Output the [X, Y] coordinate of the center of the cell containing the given text.  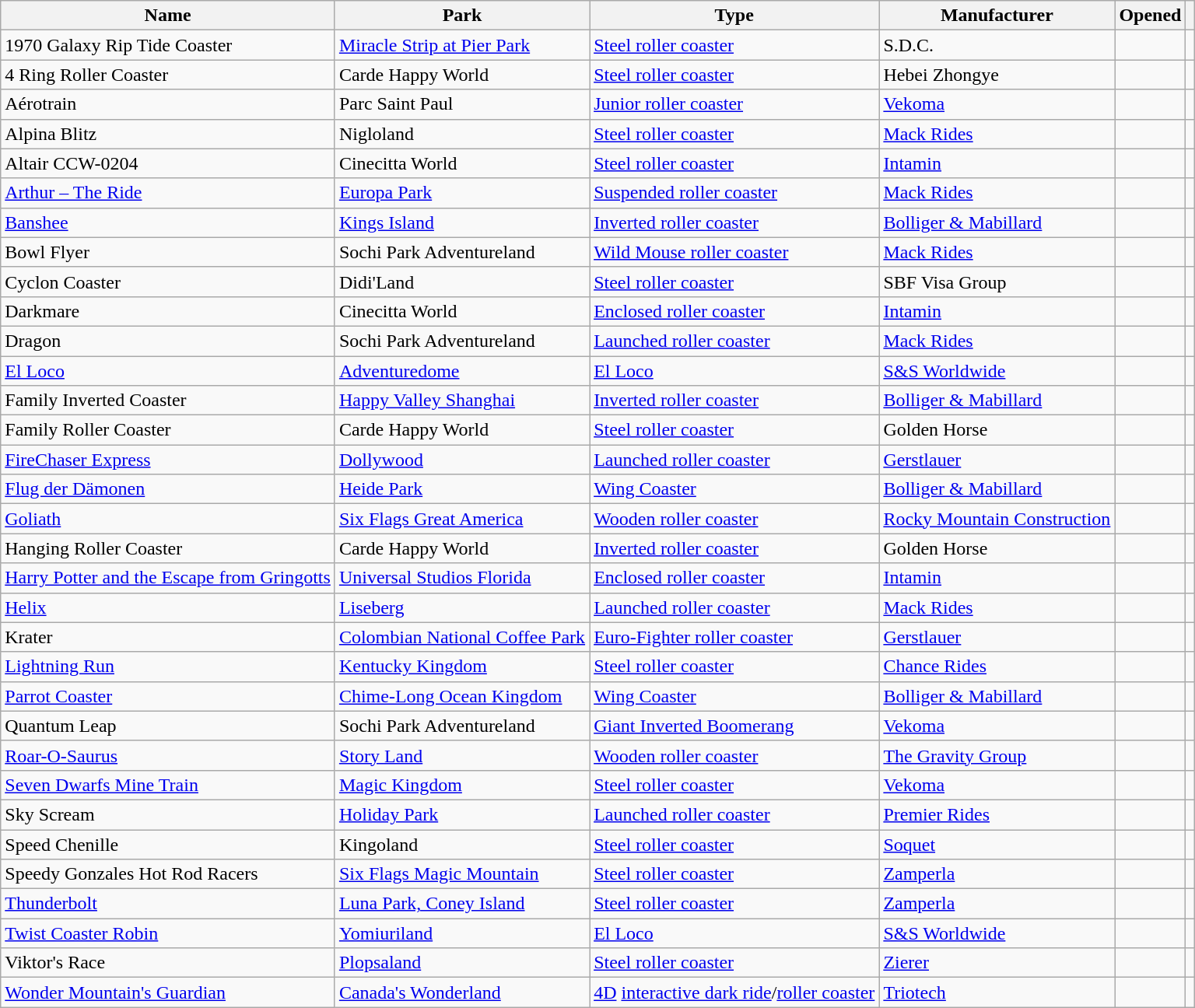
Helix [168, 607]
Universal Studios Florida [462, 578]
Rocky Mountain Construction [997, 519]
Kings Island [462, 222]
Miracle Strip at Pier Park [462, 45]
Lightning Run [168, 667]
Yomiuriland [462, 933]
Dollywood [462, 460]
Plopsaland [462, 963]
Happy Valley Shanghai [462, 401]
Park [462, 16]
FireChaser Express [168, 460]
Speedy Gonzales Hot Rod Racers [168, 874]
Six Flags Great America [462, 519]
Six Flags Magic Mountain [462, 874]
Kentucky Kingdom [462, 667]
Premier Rides [997, 814]
Alpina Blitz [168, 134]
Banshee [168, 222]
Zierer [997, 963]
Thunderbolt [168, 904]
Twist Coaster Robin [168, 933]
Soquet [997, 844]
Chime-Long Ocean Kingdom [462, 696]
Name [168, 16]
Parc Saint Paul [462, 104]
Colombian National Coffee Park [462, 637]
Harry Potter and the Escape from Gringotts [168, 578]
Euro-Fighter roller coaster [734, 637]
Holiday Park [462, 814]
Canada's Wonderland [462, 992]
Adventuredome [462, 371]
Didi'Land [462, 282]
Nigloland [462, 134]
Quantum Leap [168, 726]
Luna Park, Coney Island [462, 904]
Flug der Dämonen [168, 489]
Junior roller coaster [734, 104]
1970 Galaxy Rip Tide Coaster [168, 45]
Europa Park [462, 193]
Liseberg [462, 607]
Altair CCW-0204 [168, 163]
Viktor's Race [168, 963]
Family Roller Coaster [168, 430]
4 Ring Roller Coaster [168, 75]
Roar-O-Saurus [168, 755]
Dragon [168, 341]
Story Land [462, 755]
Manufacturer [997, 16]
Kingoland [462, 844]
Goliath [168, 519]
S.D.C. [997, 45]
Parrot Coaster [168, 696]
Family Inverted Coaster [168, 401]
Suspended roller coaster [734, 193]
Wild Mouse roller coaster [734, 252]
Cyclon Coaster [168, 282]
Type [734, 16]
Hebei Zhongye [997, 75]
Krater [168, 637]
Aérotrain [168, 104]
Arthur – The Ride [168, 193]
Seven Dwarfs Mine Train [168, 785]
SBF Visa Group [997, 282]
Hanging Roller Coaster [168, 548]
Giant Inverted Boomerang [734, 726]
Triotech [997, 992]
Magic Kingdom [462, 785]
Darkmare [168, 311]
Bowl Flyer [168, 252]
The Gravity Group [997, 755]
Wonder Mountain's Guardian [168, 992]
Chance Rides [997, 667]
4D interactive dark ride/roller coaster [734, 992]
Sky Scream [168, 814]
Opened [1150, 16]
Heide Park [462, 489]
Speed Chenille [168, 844]
